Identify which cell holds the provided text, then report its (x, y) central coordinate. 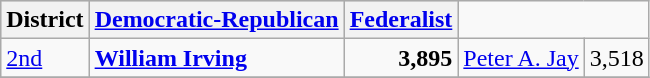
3,518 (616, 58)
District (45, 20)
Democratic-Republican (216, 20)
William Irving (216, 58)
2nd (45, 58)
Federalist (401, 20)
Peter A. Jay (521, 58)
3,895 (401, 58)
